Return [x, y] of the center of cell containing provided text 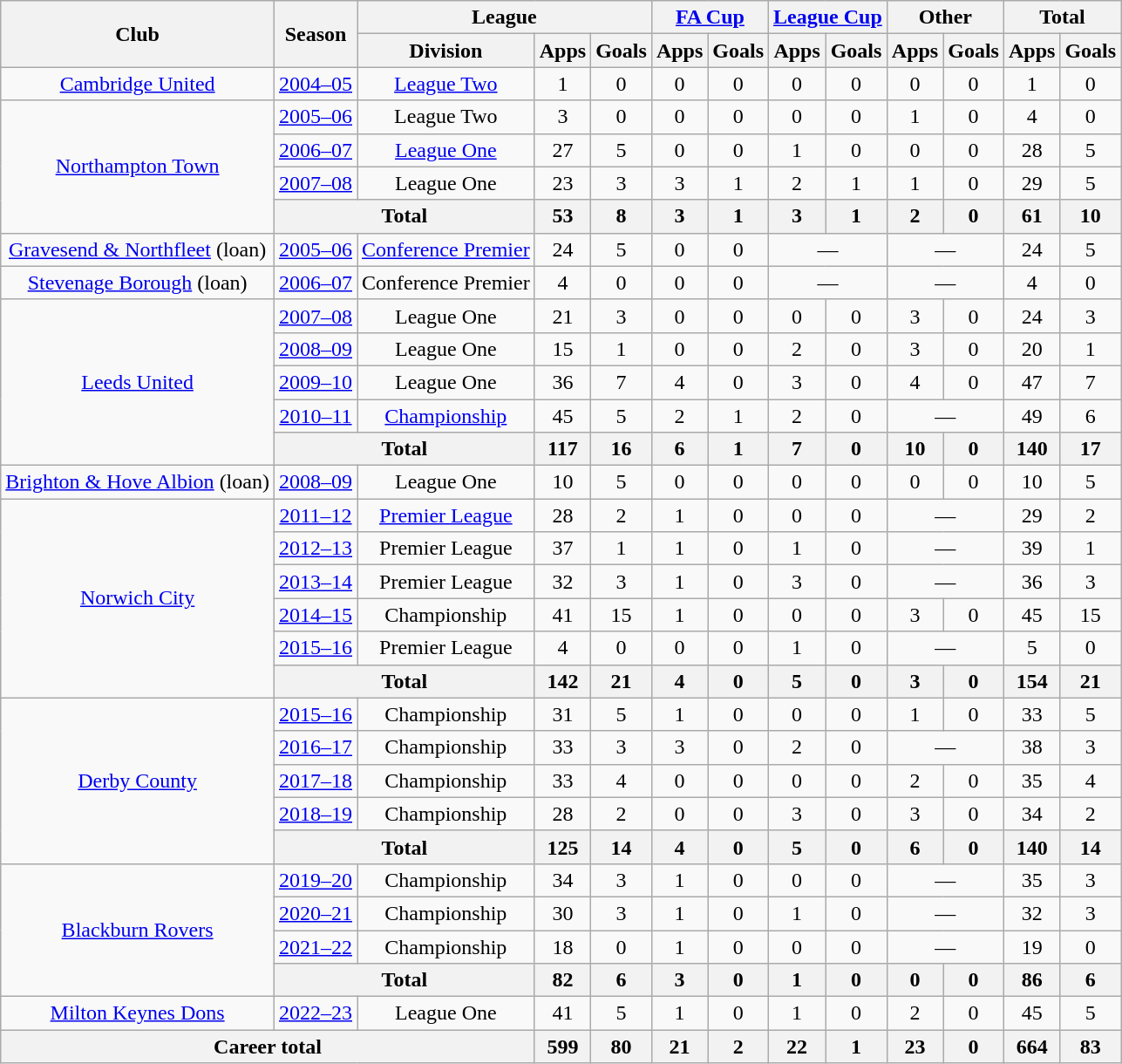
17 [1091, 449]
16 [622, 449]
47 [1031, 382]
39 [1031, 549]
38 [1031, 747]
599 [562, 1047]
League Cup [828, 17]
86 [1031, 980]
82 [562, 980]
27 [562, 150]
2019–20 [316, 880]
Season [316, 34]
61 [1031, 216]
Cambridge United [138, 84]
2009–10 [316, 382]
18 [562, 946]
Other [945, 17]
37 [562, 549]
Blackburn Rovers [138, 930]
2016–17 [316, 747]
Northampton Town [138, 167]
80 [622, 1047]
2014–15 [316, 615]
142 [562, 681]
2022–23 [316, 1013]
Club [138, 34]
Division [446, 51]
Stevenage Borough (loan) [138, 283]
2012–13 [316, 549]
117 [562, 449]
2004–05 [316, 84]
2020–21 [316, 913]
2011–12 [316, 515]
2010–11 [316, 416]
2021–22 [316, 946]
Derby County [138, 781]
53 [562, 216]
2018–19 [316, 814]
125 [562, 847]
League [505, 17]
30 [562, 913]
2013–14 [316, 582]
22 [797, 1047]
Brighton & Hove Albion (loan) [138, 482]
8 [622, 216]
Career total [268, 1047]
83 [1091, 1047]
Milton Keynes Dons [138, 1013]
664 [1031, 1047]
20 [1031, 349]
FA Cup [710, 17]
Norwich City [138, 598]
Leeds United [138, 382]
154 [1031, 681]
31 [562, 714]
2017–18 [316, 781]
Gravesend & Northfleet (loan) [138, 249]
19 [1031, 946]
49 [1031, 416]
